Locate the cell with the specified text and output its [x, y] center coordinate. 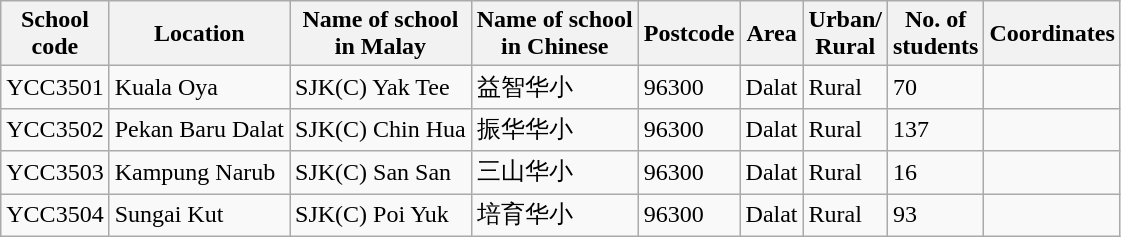
三山华小 [554, 172]
Name of schoolin Chinese [554, 34]
SJK(C) Poi Yuk [381, 216]
Sungai Kut [199, 216]
Coordinates [1052, 34]
SJK(C) San San [381, 172]
137 [935, 130]
YCC3501 [55, 88]
益智华小 [554, 88]
Kampung Narub [199, 172]
93 [935, 216]
Urban/Rural [845, 34]
Area [772, 34]
Kuala Oya [199, 88]
培育华小 [554, 216]
Schoolcode [55, 34]
YCC3504 [55, 216]
YCC3503 [55, 172]
70 [935, 88]
SJK(C) Chin Hua [381, 130]
YCC3502 [55, 130]
No. ofstudents [935, 34]
Location [199, 34]
16 [935, 172]
Pekan Baru Dalat [199, 130]
SJK(C) Yak Tee [381, 88]
Name of schoolin Malay [381, 34]
振华华小 [554, 130]
Postcode [689, 34]
